Locate the cell with the specified text and output its [X, Y] center coordinate. 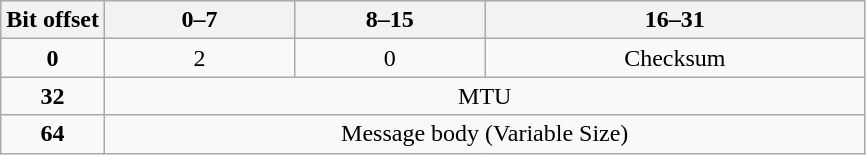
32 [53, 96]
Checksum [675, 58]
8–15 [390, 20]
MTU [484, 96]
16–31 [675, 20]
0–7 [199, 20]
Message body (Variable Size) [484, 134]
Bit offset [53, 20]
64 [53, 134]
2 [199, 58]
